Pinpoint the cell where the given text exists, returning its (X, Y) midpoint coordinate. 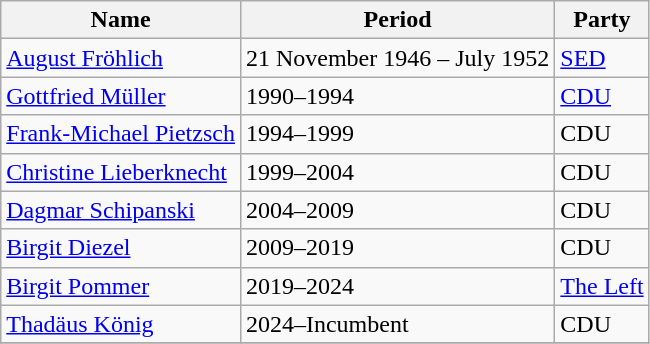
SED (602, 58)
The Left (602, 286)
Name (121, 20)
Christine Lieberknecht (121, 172)
Frank-Michael Pietzsch (121, 134)
1999–2004 (397, 172)
Gottfried Müller (121, 96)
Birgit Pommer (121, 286)
2019–2024 (397, 286)
Party (602, 20)
2004–2009 (397, 210)
1994–1999 (397, 134)
2009–2019 (397, 248)
Birgit Diezel (121, 248)
1990–1994 (397, 96)
Dagmar Schipanski (121, 210)
August Fröhlich (121, 58)
Period (397, 20)
Thadäus König (121, 324)
21 November 1946 – July 1952 (397, 58)
2024–Incumbent (397, 324)
